Return the (X, Y) coordinate for the center point of the cell that contains the specified text.  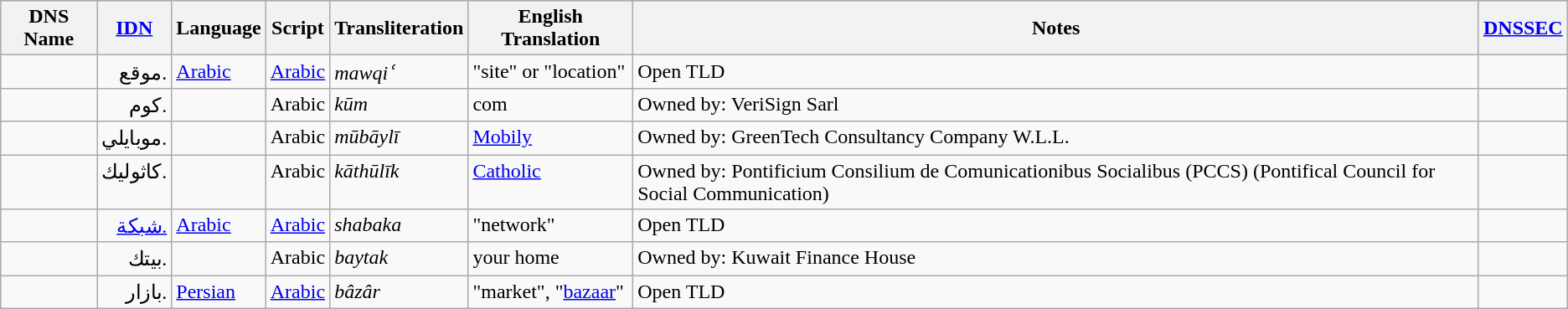
DNSSEC (1523, 28)
.موقع (134, 72)
bâzâr (399, 292)
.موبايلي (134, 138)
"site" or "location" (551, 72)
.كوم (134, 105)
baytak (399, 259)
"network" (551, 226)
Persian (219, 292)
Owned by: Kuwait Finance House (1056, 259)
Catholic (551, 181)
your home (551, 259)
English Translation (551, 28)
.بازار (134, 292)
.كاثوليك (134, 181)
DNS Name (49, 28)
Owned by: GreenTech Consultancy Company W.L.L. (1056, 138)
mawqiʿ (399, 72)
.شبكة (134, 226)
Mobily (551, 138)
"market", "bazaar" (551, 292)
mūbāylī (399, 138)
Owned by: Pontificium Consilium de Comunicationibus Socialibus (PCCS) (Pontifical Council for Social Communication) (1056, 181)
Transliteration (399, 28)
kūm (399, 105)
Script (297, 28)
Notes (1056, 28)
Language (219, 28)
IDN (134, 28)
com (551, 105)
shabaka (399, 226)
Owned by: VeriSign Sarl (1056, 105)
kāthūlīk (399, 181)
.بيتك (134, 259)
